Search for the cell housing the specified text and yield its [X, Y] center coordinate. 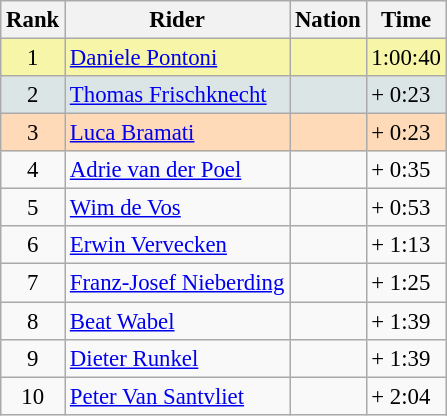
4 [33, 170]
Erwin Vervecken [178, 245]
Dieter Runkel [178, 358]
+ 2:04 [406, 396]
Beat Wabel [178, 321]
Peter Van Santvliet [178, 396]
Daniele Pontoni [178, 58]
Nation [328, 20]
+ 1:25 [406, 283]
8 [33, 321]
6 [33, 245]
Rider [178, 20]
10 [33, 396]
Rank [33, 20]
2 [33, 95]
7 [33, 283]
1:00:40 [406, 58]
Time [406, 20]
1 [33, 58]
5 [33, 208]
Wim de Vos [178, 208]
+ 0:53 [406, 208]
Luca Bramati [178, 133]
Adrie van der Poel [178, 170]
Thomas Frischknecht [178, 95]
9 [33, 358]
Franz-Josef Nieberding [178, 283]
+ 1:13 [406, 245]
3 [33, 133]
+ 0:35 [406, 170]
